Capture the cell that displays the provided text and extract its (x, y) central coordinate. 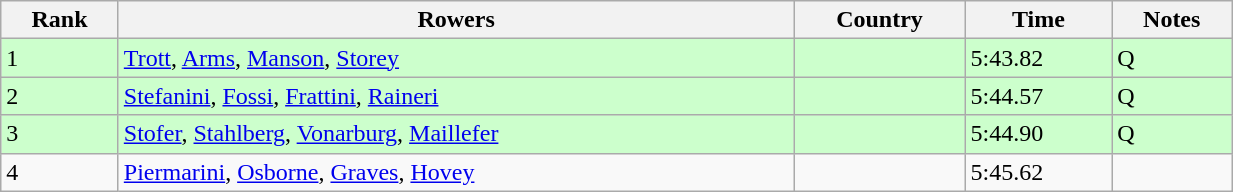
5:45.62 (1038, 172)
4 (60, 172)
Country (880, 20)
Rank (60, 20)
1 (60, 58)
5:43.82 (1038, 58)
Stefanini, Fossi, Frattini, Raineri (456, 96)
5:44.90 (1038, 134)
Piermarini, Osborne, Graves, Hovey (456, 172)
Rowers (456, 20)
Notes (1172, 20)
Trott, Arms, Manson, Storey (456, 58)
2 (60, 96)
3 (60, 134)
Time (1038, 20)
5:44.57 (1038, 96)
Stofer, Stahlberg, Vonarburg, Maillefer (456, 134)
